Pinpoint the cell where the given text exists, returning its [X, Y] midpoint coordinate. 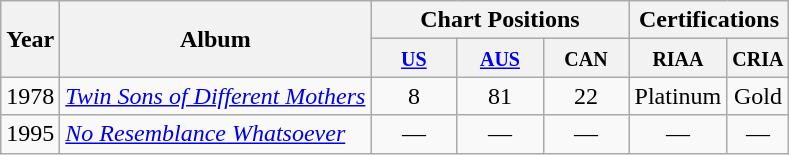
No Resemblance Whatsoever [216, 134]
1995 [30, 134]
US [414, 58]
22 [586, 96]
CAN [586, 58]
Album [216, 39]
Chart Positions [500, 20]
Gold [758, 96]
Year [30, 39]
RIAA [678, 58]
81 [500, 96]
Twin Sons of Different Mothers [216, 96]
Certifications [709, 20]
Platinum [678, 96]
1978 [30, 96]
8 [414, 96]
CRIA [758, 58]
AUS [500, 58]
